Pinpoint the cell where the given text exists, returning its [X, Y] midpoint coordinate. 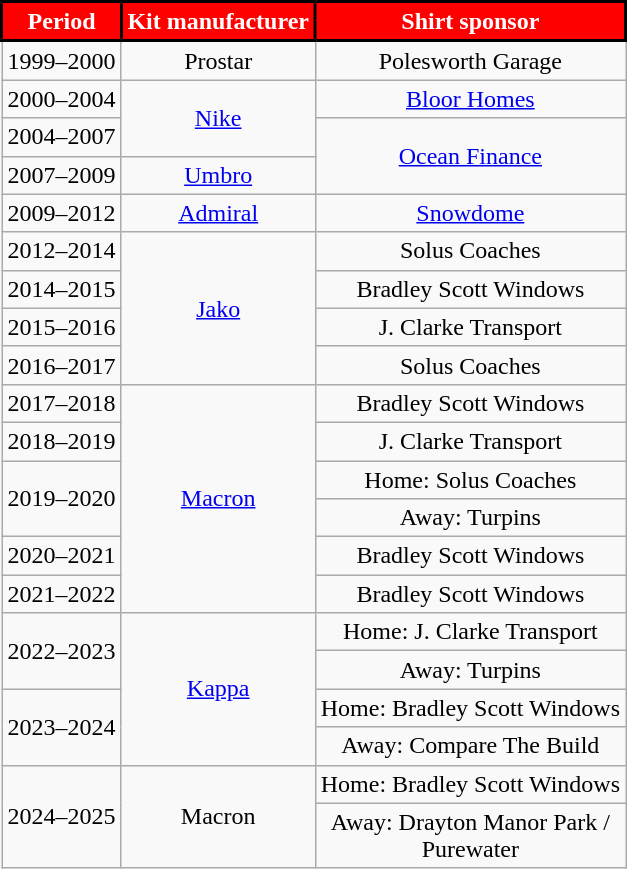
Polesworth Garage [470, 60]
Prostar [218, 60]
Kit manufacturer [218, 22]
Admiral [218, 213]
2007–2009 [62, 175]
2009–2012 [62, 213]
Home: J. Clarke Transport [470, 632]
2015–2016 [62, 327]
Nike [218, 118]
Bloor Homes [470, 99]
Shirt sponsor [470, 22]
2012–2014 [62, 251]
Ocean Finance [470, 156]
Umbro [218, 175]
Snowdome [470, 213]
Away: Compare The Build [470, 746]
Period [62, 22]
2016–2017 [62, 365]
2020–2021 [62, 556]
2023–2024 [62, 727]
Jako [218, 308]
Away: Drayton Manor Park /Purewater [470, 836]
2014–2015 [62, 289]
2021–2022 [62, 594]
2017–2018 [62, 403]
2000–2004 [62, 99]
Kappa [218, 689]
1999–2000 [62, 60]
2024–2025 [62, 816]
2018–2019 [62, 441]
2022–2023 [62, 651]
2019–2020 [62, 498]
Home: Solus Coaches [470, 479]
2004–2007 [62, 137]
